Scan for the cell matching the given text and deliver its [X, Y] coordinate at center. 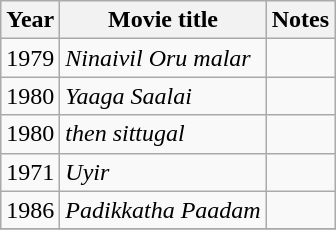
1986 [30, 210]
Yaaga Saalai [163, 96]
Year [30, 20]
1979 [30, 58]
Notes [300, 20]
Uyir [163, 172]
Ninaivil Oru malar [163, 58]
Movie title [163, 20]
1971 [30, 172]
then sittugal [163, 134]
Padikkatha Paadam [163, 210]
